Search for the cell housing the specified text and yield its [x, y] center coordinate. 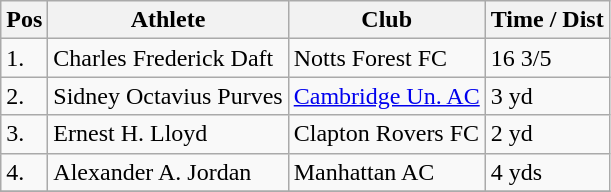
Notts Forest FC [386, 58]
Club [386, 20]
1. [24, 58]
2 yd [547, 134]
3. [24, 134]
Charles Frederick Daft [168, 58]
2. [24, 96]
Alexander A. Jordan [168, 172]
Pos [24, 20]
4 yds [547, 172]
Cambridge Un. AC [386, 96]
Ernest H. Lloyd [168, 134]
Manhattan AC [386, 172]
16 3/5 [547, 58]
Time / Dist [547, 20]
Athlete [168, 20]
Sidney Octavius Purves [168, 96]
Clapton Rovers FC [386, 134]
4. [24, 172]
3 yd [547, 96]
